Pinpoint the cell where the given text exists, returning its [X, Y] midpoint coordinate. 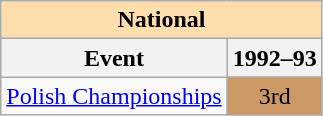
National [162, 20]
Event [114, 58]
1992–93 [274, 58]
Polish Championships [114, 96]
3rd [274, 96]
